Search for the cell housing the specified text and yield its [X, Y] center coordinate. 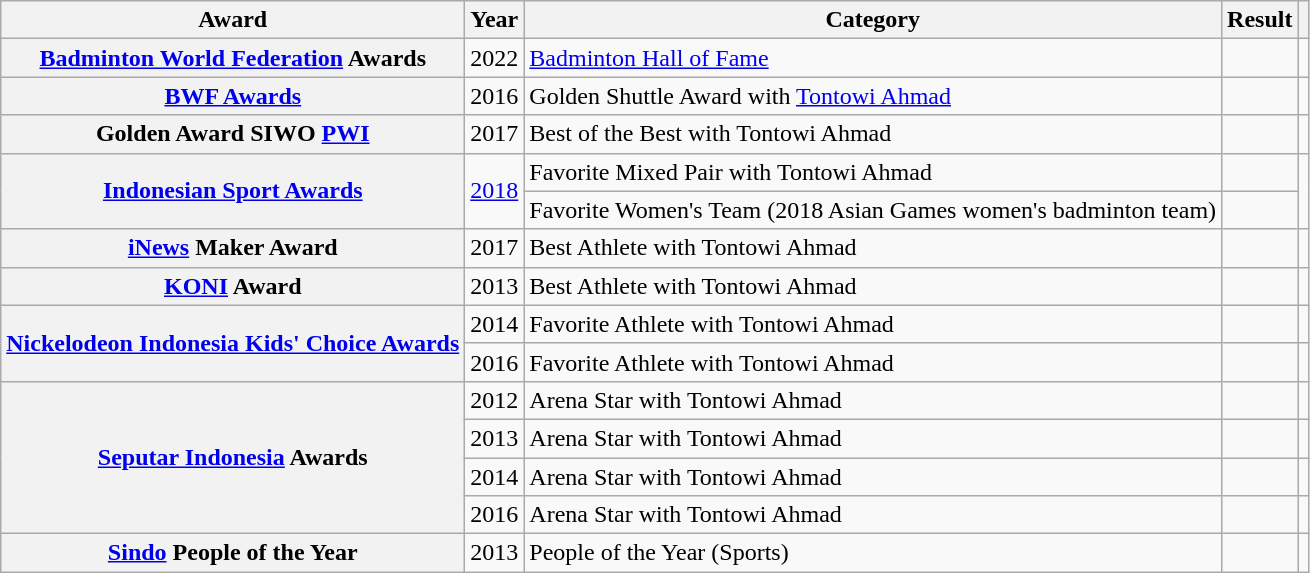
Result [1260, 20]
Seputar Indonesia Awards [233, 457]
Sindo People of the Year [233, 553]
People of the Year (Sports) [873, 553]
Category [873, 20]
Golden Shuttle Award with Tontowi Ahmad [873, 96]
2018 [494, 191]
Best of the Best with Tontowi Ahmad [873, 134]
Indonesian Sport Awards [233, 191]
Badminton World Federation Awards [233, 58]
Award [233, 20]
KONI Award [233, 286]
iNews Maker Award [233, 248]
2012 [494, 400]
Badminton Hall of Fame [873, 58]
Golden Award SIWO PWI [233, 134]
Nickelodeon Indonesia Kids' Choice Awards [233, 343]
Favorite Mixed Pair with Tontowi Ahmad [873, 172]
Favorite Women's Team (2018 Asian Games women's badminton team) [873, 210]
Year [494, 20]
2022 [494, 58]
BWF Awards [233, 96]
